For the text-containing cell, return its midpoint in [x, y] coordinate format. 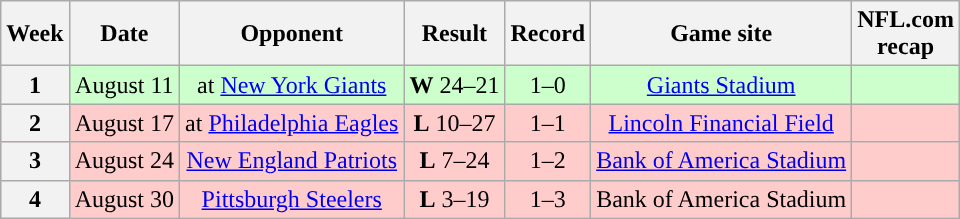
Game site [722, 34]
L 3–19 [454, 199]
1 [35, 85]
Date [124, 34]
Week [35, 34]
1–1 [548, 123]
Pittsburgh Steelers [292, 199]
at New York Giants [292, 85]
Record [548, 34]
3 [35, 161]
1–3 [548, 199]
Opponent [292, 34]
New England Patriots [292, 161]
2 [35, 123]
4 [35, 199]
Giants Stadium [722, 85]
L 10–27 [454, 123]
L 7–24 [454, 161]
August 11 [124, 85]
August 17 [124, 123]
August 24 [124, 161]
1–2 [548, 161]
Result [454, 34]
at Philadelphia Eagles [292, 123]
1–0 [548, 85]
NFL.comrecap [906, 34]
W 24–21 [454, 85]
August 30 [124, 199]
Lincoln Financial Field [722, 123]
